Return the [X, Y] coordinate for the center point of the cell that contains the specified text.  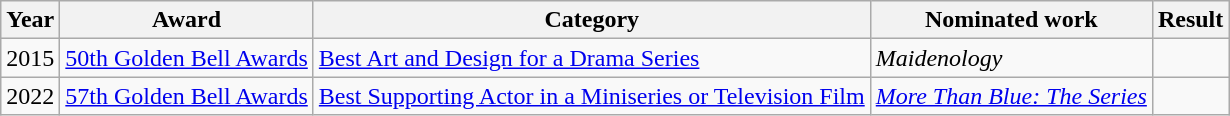
Maidenology [1011, 58]
57th Golden Bell Awards [187, 96]
Year [30, 20]
Best Supporting Actor in a Miniseries or Television Film [592, 96]
Result [1190, 20]
More Than Blue: The Series [1011, 96]
Nominated work [1011, 20]
Category [592, 20]
2015 [30, 58]
50th Golden Bell Awards [187, 58]
2022 [30, 96]
Award [187, 20]
Best Art and Design for a Drama Series [592, 58]
